Search for the cell housing the specified text and yield its [X, Y] center coordinate. 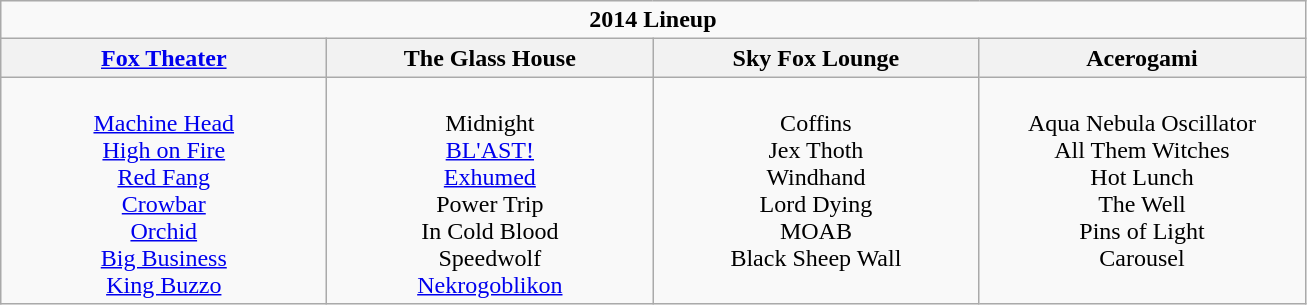
Sky Fox Lounge [816, 58]
Coffins Jex Thoth Windhand Lord Dying MOAB Black Sheep Wall [816, 190]
Acerogami [1142, 58]
Midnight BL'AST! Exhumed Power Trip In Cold Blood Speedwolf Nekrogoblikon [490, 190]
Machine Head High on Fire Red Fang Crowbar Orchid Big Business King Buzzo [164, 190]
The Glass House [490, 58]
Aqua Nebula Oscillator All Them Witches Hot Lunch The Well Pins of Light Carousel [1142, 190]
Fox Theater [164, 58]
2014 Lineup [653, 20]
